Locate the cell with the specified text and output its [x, y] center coordinate. 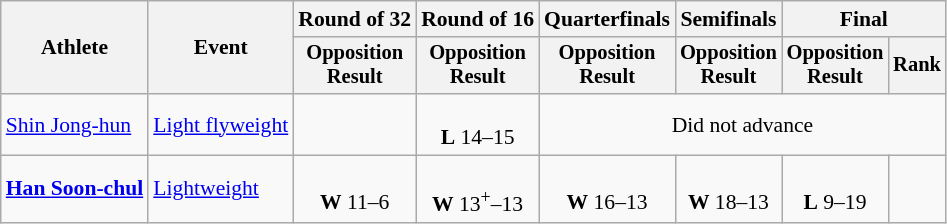
W 16–13 [607, 190]
Lightweight [220, 190]
Did not advance [742, 124]
Final [864, 19]
Light flyweight [220, 124]
Han Soon-chul [74, 190]
Athlete [74, 48]
Shin Jong-hun [74, 124]
Event [220, 48]
Round of 32 [354, 19]
L 14–15 [478, 124]
Rank [917, 66]
L 9–19 [836, 190]
Quarterfinals [607, 19]
W 11–6 [354, 190]
W 13+–13 [478, 190]
W 18–13 [728, 190]
Semifinals [728, 19]
Round of 16 [478, 19]
